Return (X, Y) of the center of cell containing provided text 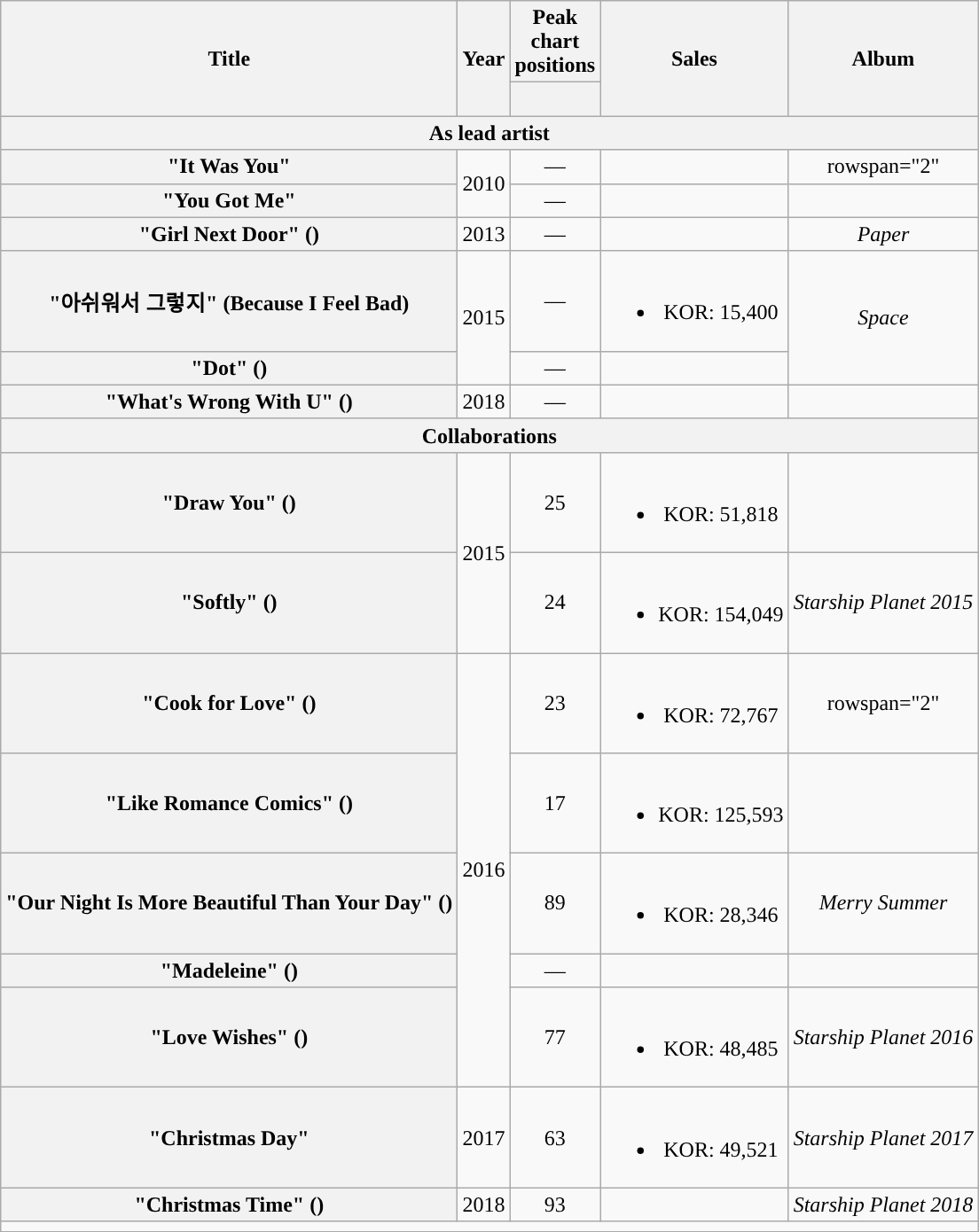
"아쉬워서 그렇지" (Because I Feel Bad) (229, 301)
"What's Wrong With U" () (229, 402)
As lead artist (489, 133)
Album (883, 58)
Sales (694, 58)
Starship Planet 2016 (883, 1037)
"Softly" () (229, 603)
KOR: 154,049 (694, 603)
Starship Planet 2015 (883, 603)
"Christmas Day" (229, 1138)
Space (883, 317)
Starship Planet 2018 (883, 1205)
Merry Summer (883, 904)
"It Was You" (229, 167)
"Like Romance Comics" () (229, 803)
KOR: 72,767 (694, 702)
KOR: 48,485 (694, 1037)
25 (555, 502)
KOR: 49,521 (694, 1138)
"Our Night Is More Beautiful Than Your Day" () (229, 904)
2010 (484, 183)
Paper (883, 234)
Starship Planet 2017 (883, 1138)
"Dot" () (229, 368)
93 (555, 1205)
"Cook for Love" () (229, 702)
89 (555, 904)
"Draw You" () (229, 502)
"Love Wishes" () (229, 1037)
"Madeleine" () (229, 971)
Collaborations (489, 435)
Title (229, 58)
KOR: 28,346 (694, 904)
Peak chart positions (555, 42)
24 (555, 603)
KOR: 15,400 (694, 301)
2017 (484, 1138)
77 (555, 1037)
KOR: 125,593 (694, 803)
"You Got Me" (229, 200)
23 (555, 702)
"Christmas Time" () (229, 1205)
"Girl Next Door" () (229, 234)
KOR: 51,818 (694, 502)
2016 (484, 869)
63 (555, 1138)
2013 (484, 234)
17 (555, 803)
Year (484, 58)
